Search for the cell housing the specified text and yield its (X, Y) center coordinate. 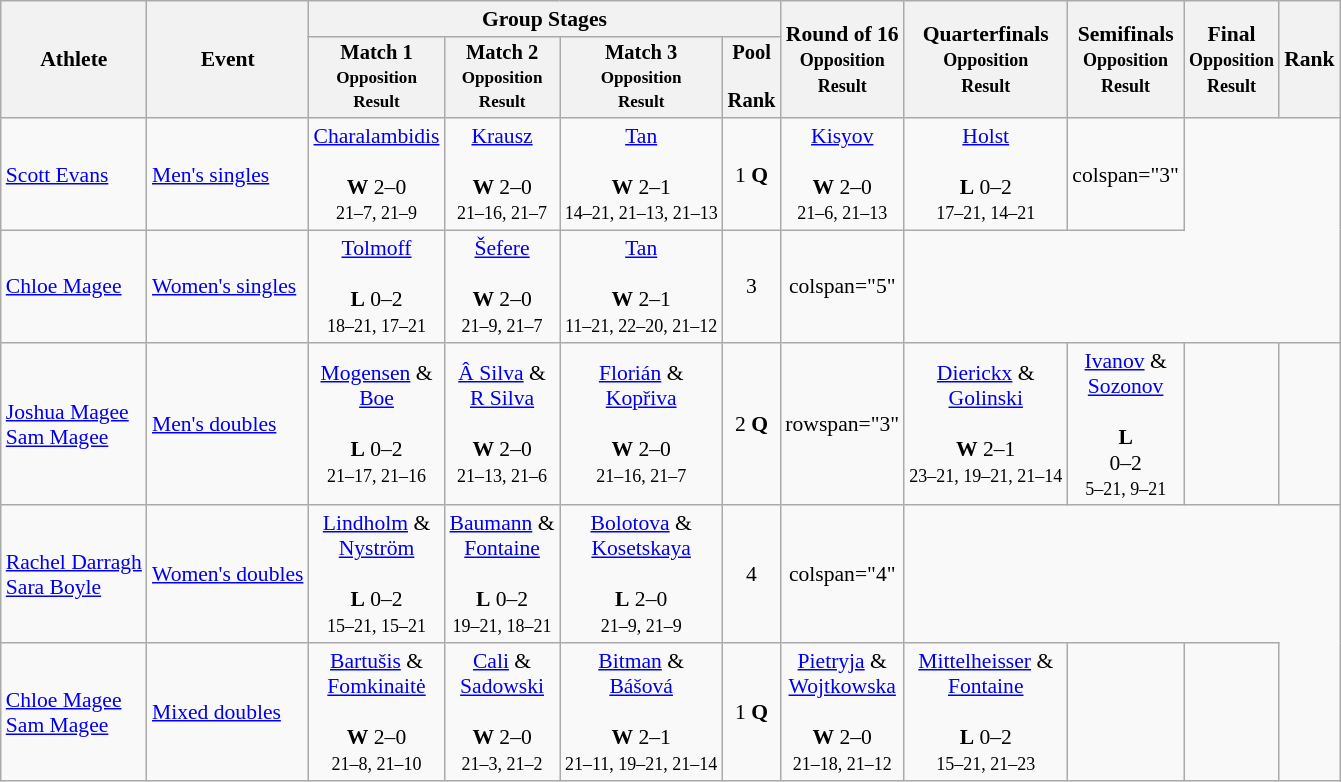
Mixed doubles (228, 712)
Tan W 2–114–21, 21–13, 21–13 (642, 174)
Chloe MageeSam Magee (74, 712)
Lindholm &Nyström L 0–215–21, 15–21 (377, 575)
3 (752, 287)
4 (752, 575)
Scott Evans (74, 174)
Match 3 OppositionResult (642, 78)
Dierickx &Golinski W 2–123–21, 19–21, 21–14 (986, 424)
2 Q (752, 424)
Cali &Sadowski W 2–021–3, 21–2 (502, 712)
TolmoffL 0–2 18–21, 17–21 (377, 287)
Event (228, 60)
Men's singles (228, 174)
Pietryja &Wojtkowska W 2–021–18, 21–12 (842, 712)
rowspan="3" (842, 424)
Final OppositionResult (1232, 60)
colspan="5" (842, 287)
Quarterfinals OppositionResult (986, 60)
Bolotova &Kosetskaya L 2–021–9, 21–9 (642, 575)
Men's doubles (228, 424)
Baumann &Fontaine L 0–219–21, 18–21 (502, 575)
Florián &Kopřiva W 2–0 21–16, 21–7 (642, 424)
colspan="4" (842, 575)
Athlete (74, 60)
Match 2 OppositionResult (502, 78)
colspan="3" (1126, 174)
Bitman &Bášová W 2–121–11, 19–21, 21–14 (642, 712)
Ivanov &Sozonov L 0–25–21, 9–21 (1126, 424)
Rank (1310, 60)
Â Silva &R Silva W 2–021–13, 21–6 (502, 424)
Bartušis &Fomkinaitė W 2–0 21–8, 21–10 (377, 712)
Mogensen &Boe L 0–221–17, 21–16 (377, 424)
Women's singles (228, 287)
Charalambidis W 2–0 21–7, 21–9 (377, 174)
Holst L 0–217–21, 14–21 (986, 174)
Group Stages (545, 19)
Mittelheisser &Fontaine L 0–2 15–21, 21–23 (986, 712)
Semifinals OppositionResult (1126, 60)
Women's doubles (228, 575)
Pool Rank (752, 78)
Joshua MageeSam Magee (74, 424)
Match 1 OppositionResult (377, 78)
Round of 16 OppositionResult (842, 60)
Tan W 2–111–21, 22–20, 21–12 (642, 287)
Kisyov W 2–021–6, 21–13 (842, 174)
Chloe Magee (74, 287)
Krausz W 2–021–16, 21–7 (502, 174)
Rachel DarraghSara Boyle (74, 575)
Šefere W 2–021–9, 21–7 (502, 287)
